Locate the cell with the specified text and output its (X, Y) center coordinate. 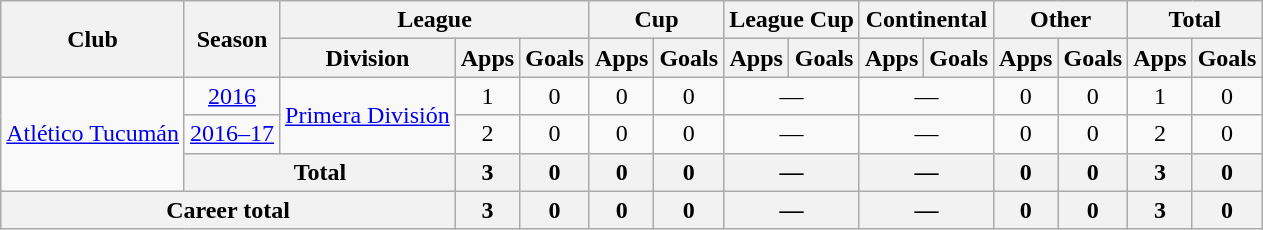
Club (93, 39)
Atlético Tucumán (93, 134)
2016–17 (232, 134)
Career total (228, 210)
League Cup (792, 20)
Cup (656, 20)
2016 (232, 96)
Continental (926, 20)
Season (232, 39)
Primera División (368, 115)
Division (368, 58)
Other (1061, 20)
League (435, 20)
